Determine the (X, Y) coordinate at the center of the cell enclosing the given text.  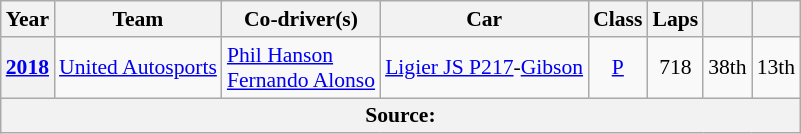
United Autosports (138, 68)
Co-driver(s) (301, 19)
38th (728, 68)
2018 (28, 68)
Source: (400, 116)
Phil Hanson Fernando Alonso (301, 68)
Ligier JS P217-Gibson (484, 68)
Team (138, 19)
Class (618, 19)
13th (776, 68)
Laps (675, 19)
718 (675, 68)
Year (28, 19)
Car (484, 19)
P (618, 68)
